Identify which cell holds the provided text, then report its (x, y) central coordinate. 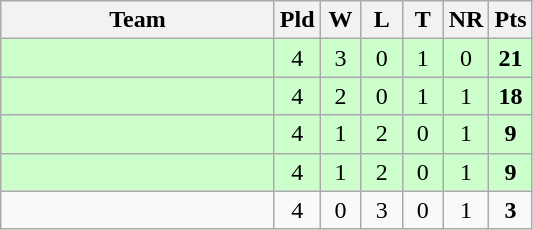
NR (466, 20)
18 (510, 96)
L (382, 20)
T (422, 20)
Team (138, 20)
W (340, 20)
21 (510, 58)
Pts (510, 20)
Pld (297, 20)
